Determine the [x, y] coordinate at the center of the cell enclosing the given text.  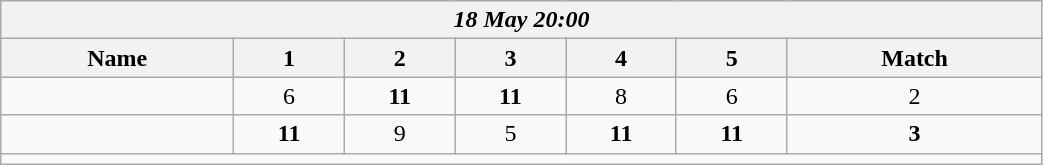
4 [622, 58]
Match [914, 58]
1 [290, 58]
Name [118, 58]
8 [622, 96]
18 May 20:00 [522, 20]
9 [400, 134]
